Locate the cell with the specified text and output its (X, Y) center coordinate. 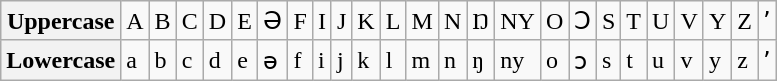
m (422, 60)
ŋ (481, 60)
ɔ (583, 60)
ə (272, 60)
S (608, 21)
c (190, 60)
u (661, 60)
Z (745, 21)
B (162, 21)
C (190, 21)
y (717, 60)
M (422, 21)
a (135, 60)
k (366, 60)
O (554, 21)
I (322, 21)
Uppercase (61, 21)
t (634, 60)
b (162, 60)
F (300, 21)
n (452, 60)
U (661, 21)
E (245, 21)
Y (717, 21)
A (135, 21)
v (689, 60)
J (341, 21)
NY (518, 21)
Ŋ (481, 21)
l (393, 60)
e (245, 60)
s (608, 60)
f (300, 60)
i (322, 60)
N (452, 21)
Lowercase (61, 60)
L (393, 21)
j (341, 60)
K (366, 21)
o (554, 60)
V (689, 21)
z (745, 60)
Ɔ (583, 21)
D (217, 21)
Ə (272, 21)
T (634, 21)
d (217, 60)
ny (518, 60)
